Provide the (x, y) coordinate of the cell's center where the given text is located.  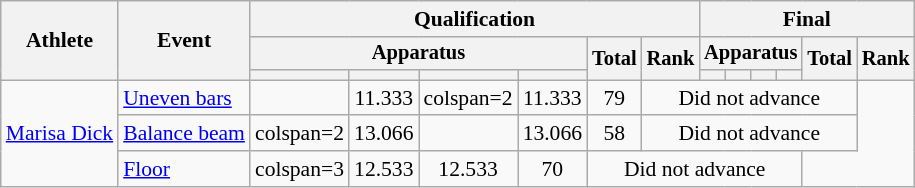
Uneven bars (184, 98)
colspan=3 (300, 169)
Event (184, 40)
79 (614, 98)
Athlete (60, 40)
Qualification (474, 19)
70 (552, 169)
58 (614, 134)
Final (806, 19)
Marisa Dick (60, 134)
Balance beam (184, 134)
Floor (184, 169)
